Output the [X, Y] coordinate of the center of the cell containing the given text.  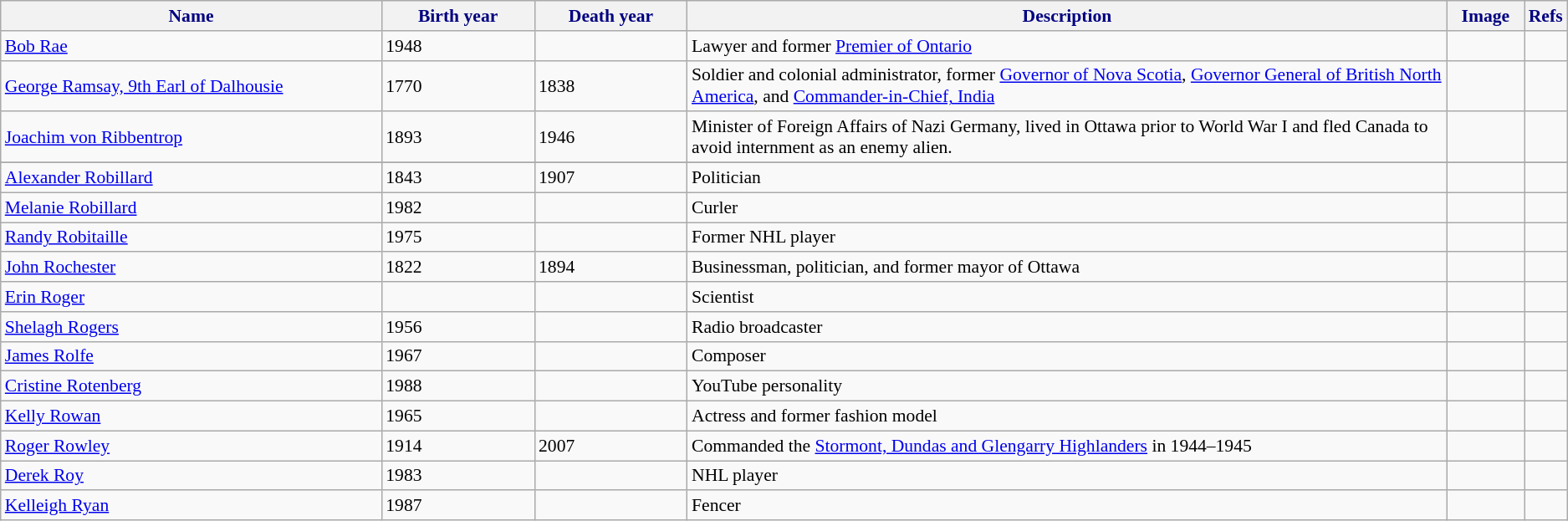
Image [1485, 16]
Name [191, 16]
Cristine Rotenberg [191, 386]
Soldier and colonial administrator, former Governor of Nova Scotia, Governor General of British North America, and Commander-in-Chief, India [1067, 85]
1983 [458, 476]
2007 [610, 446]
John Rochester [191, 268]
Joachim von Ribbentrop [191, 137]
Randy Robitaille [191, 238]
Curler [1067, 207]
Politician [1067, 178]
Alexander Robillard [191, 178]
1946 [610, 137]
Bob Rae [191, 46]
James Rolfe [191, 356]
1975 [458, 238]
Radio broadcaster [1067, 327]
1907 [610, 178]
Minister of Foreign Affairs of Nazi Germany, lived in Ottawa prior to World War I and fled Canada to avoid internment as an enemy alien. [1067, 137]
1893 [458, 137]
YouTube personality [1067, 386]
Birth year [458, 16]
Lawyer and former Premier of Ontario [1067, 46]
Scientist [1067, 297]
1987 [458, 506]
1982 [458, 207]
Refs [1545, 16]
1967 [458, 356]
Composer [1067, 356]
1988 [458, 386]
1770 [458, 85]
Fencer [1067, 506]
1822 [458, 268]
Roger Rowley [191, 446]
1843 [458, 178]
Derek Roy [191, 476]
Commanded the Stormont, Dundas and Glengarry Highlanders in 1944–1945 [1067, 446]
George Ramsay, 9th Earl of Dalhousie [191, 85]
1956 [458, 327]
Shelagh Rogers [191, 327]
Melanie Robillard [191, 207]
Death year [610, 16]
Erin Roger [191, 297]
Kelleigh Ryan [191, 506]
Description [1067, 16]
1838 [610, 85]
Kelly Rowan [191, 416]
Businessman, politician, and former mayor of Ottawa [1067, 268]
NHL player [1067, 476]
Actress and former fashion model [1067, 416]
1948 [458, 46]
1894 [610, 268]
Former NHL player [1067, 238]
1965 [458, 416]
1914 [458, 446]
